Extract the [x, y] coordinate from the center of the cell holding the provided text.  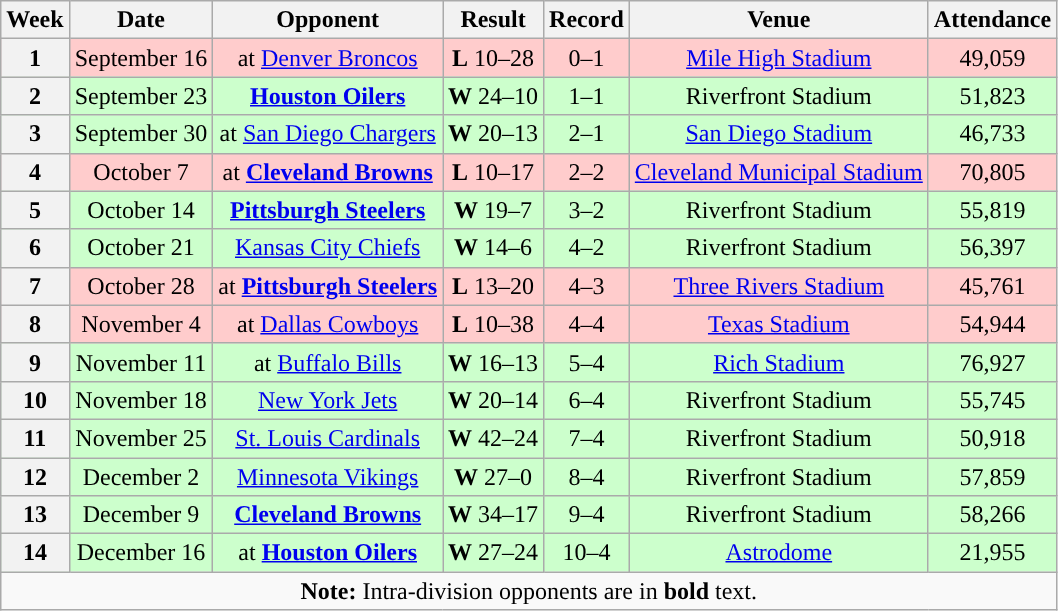
W 27–0 [494, 477]
December 9 [141, 515]
Minnesota Vikings [328, 477]
L 10–38 [494, 324]
Pittsburgh Steelers [328, 210]
55,819 [992, 210]
W 24–10 [494, 96]
9 [35, 362]
December 16 [141, 553]
57,859 [992, 477]
2–1 [587, 134]
October 14 [141, 210]
12 [35, 477]
58,266 [992, 515]
at Houston Oilers [328, 553]
Three Rivers Stadium [778, 286]
Record [587, 20]
76,927 [992, 362]
56,397 [992, 248]
13 [35, 515]
Kansas City Chiefs [328, 248]
at Denver Broncos [328, 58]
50,918 [992, 438]
4–3 [587, 286]
55,745 [992, 400]
October 7 [141, 172]
October 28 [141, 286]
70,805 [992, 172]
W 42–24 [494, 438]
Result [494, 20]
W 14–6 [494, 248]
0–1 [587, 58]
Rich Stadium [778, 362]
W 34–17 [494, 515]
8–4 [587, 477]
54,944 [992, 324]
1 [35, 58]
Venue [778, 20]
at Buffalo Bills [328, 362]
at Cleveland Browns [328, 172]
49,059 [992, 58]
Houston Oilers [328, 96]
December 2 [141, 477]
at San Diego Chargers [328, 134]
1–1 [587, 96]
4–4 [587, 324]
Astrodome [778, 553]
14 [35, 553]
W 27–24 [494, 553]
4 [35, 172]
L 10–17 [494, 172]
8 [35, 324]
3 [35, 134]
Attendance [992, 20]
Opponent [328, 20]
2 [35, 96]
September 16 [141, 58]
46,733 [992, 134]
November 25 [141, 438]
51,823 [992, 96]
5–4 [587, 362]
5 [35, 210]
3–2 [587, 210]
W 19–7 [494, 210]
September 23 [141, 96]
4–2 [587, 248]
L 10–28 [494, 58]
November 4 [141, 324]
W 16–13 [494, 362]
November 11 [141, 362]
New York Jets [328, 400]
10 [35, 400]
Cleveland Municipal Stadium [778, 172]
November 18 [141, 400]
W 20–14 [494, 400]
St. Louis Cardinals [328, 438]
6 [35, 248]
2–2 [587, 172]
W 20–13 [494, 134]
9–4 [587, 515]
7 [35, 286]
7–4 [587, 438]
45,761 [992, 286]
6–4 [587, 400]
21,955 [992, 553]
Texas Stadium [778, 324]
October 21 [141, 248]
September 30 [141, 134]
Note: Intra-division opponents are in bold text. [529, 591]
at Dallas Cowboys [328, 324]
11 [35, 438]
L 13–20 [494, 286]
Week [35, 20]
San Diego Stadium [778, 134]
10–4 [587, 553]
Date [141, 20]
at Pittsburgh Steelers [328, 286]
Cleveland Browns [328, 515]
Mile High Stadium [778, 58]
